Extract the [x, y] coordinate from the center of the cell holding the provided text.  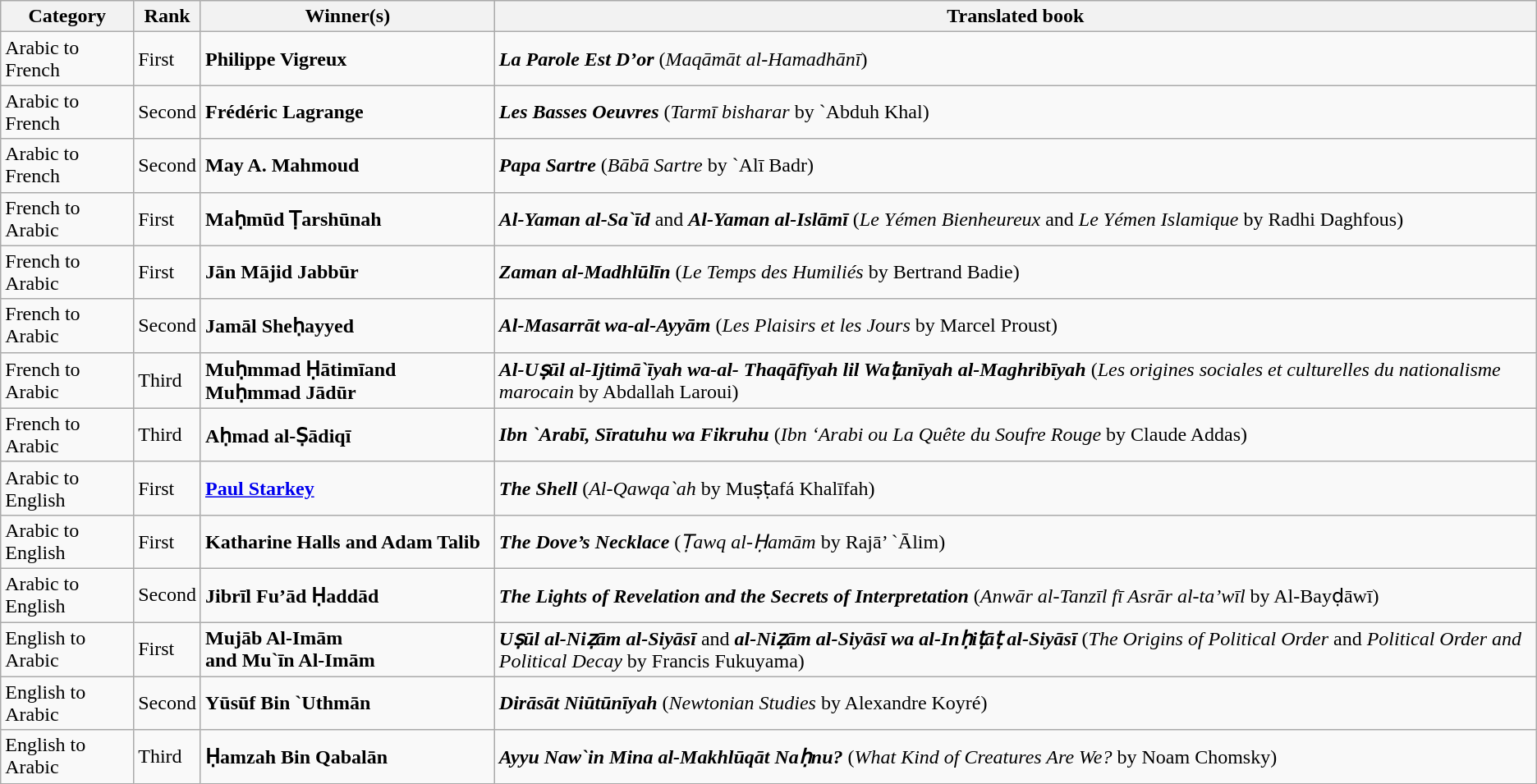
The Dove’s Necklace (Ṭawq al-Ḥamām by Rajā’ `Ālim) [1015, 542]
The Shell (Al-Qawqa`ah by Muṣṭafá Khalīfah) [1015, 488]
Translated book [1015, 16]
Les Basses Oeuvres (Tarmī bisharar by `Abduh Khal) [1015, 112]
The Lights of Revelation and the Secrets of Interpretation (Anwār al-Tanzīl fī Asrār al-ta’wīl by Al-Bayḍāwī) [1015, 594]
Zaman al-Madhlūlīn (Le Temps des Humiliés by Bertrand Badie) [1015, 273]
Katharine Halls and Adam Talib [347, 542]
Mujāb Al-Imāmand Mu`īn Al-Imām [347, 650]
Al-Yaman al-Sa`īd and Al-Yaman al-Islāmī (Le Yémen Bienheureux and Le Yémen Islamique by Radhi Daghfous) [1015, 218]
Yūsūf Bin `Uthmān [347, 703]
Muḥmmad Ḥātimīand Muḥmmad Jādūr [347, 380]
Jān Mājid Jabbūr [347, 273]
Rank [167, 16]
Winner(s) [347, 16]
Aḥmad al-Ṣādiqī [347, 435]
Paul Starkey [347, 488]
Ayyu Naw`in Mina al-Makhlūqāt Naḥnu? (What Kind of Creatures Are We? by Noam Chomsky) [1015, 757]
Al-Masarrāt wa-al-Ayyām (Les Plaisirs et les Jours by Marcel Proust) [1015, 325]
Frédéric Lagrange [347, 112]
La Parole Est D’or (Maqāmāt al-Hamadhānī) [1015, 59]
Papa Sartre (Bābā Sartre by `Alī Badr) [1015, 166]
Philippe Vigreux [347, 59]
Maḥmūd Ṭarshūnah [347, 218]
Ibn `Arabī, Sīratuhu wa Fikruhu (Ibn ‘Arabi ou La Quête du Soufre Rouge by Claude Addas) [1015, 435]
Ḥamzah Bin Qabalān [347, 757]
May A. Mahmoud [347, 166]
Category [67, 16]
Jamāl Sheḥayyed [347, 325]
Dirāsāt Niūtūnīyah (Newtonian Studies by Alexandre Koyré) [1015, 703]
Jibrīl Fu’ād Ḥaddād [347, 594]
